For the text-containing cell, return its midpoint in (X, Y) coordinate format. 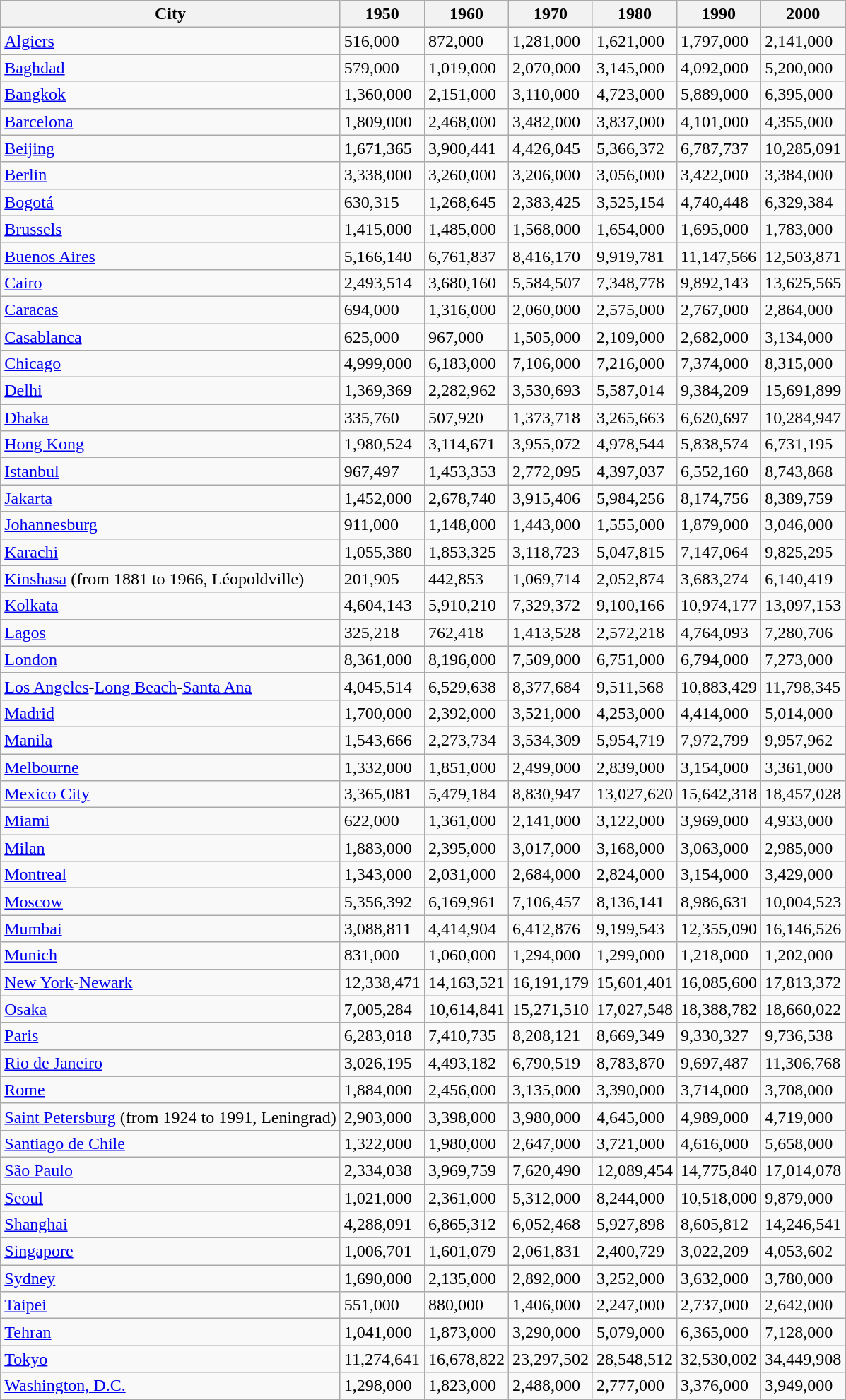
7,509,000 (550, 659)
6,052,468 (550, 1225)
8,196,000 (466, 659)
4,764,093 (719, 633)
3,290,000 (550, 1332)
2,985,000 (803, 848)
Singapore (171, 1252)
1960 (466, 14)
4,978,544 (635, 445)
3,530,693 (550, 391)
3,022,209 (719, 1252)
5,889,000 (719, 95)
6,329,384 (803, 202)
1,360,000 (382, 95)
2,642,000 (803, 1305)
13,097,153 (803, 606)
3,056,000 (635, 175)
2,151,000 (466, 95)
3,206,000 (550, 175)
831,000 (382, 955)
6,365,000 (719, 1332)
8,136,141 (635, 902)
15,601,401 (635, 982)
1,601,079 (466, 1252)
16,085,600 (719, 982)
911,000 (382, 525)
1,218,000 (719, 955)
9,879,000 (803, 1198)
2,361,000 (466, 1198)
1,654,000 (635, 229)
1,373,718 (550, 418)
Barcelona (171, 122)
3,338,000 (382, 175)
Bogotá (171, 202)
7,410,735 (466, 1036)
1,019,000 (466, 68)
8,377,684 (550, 686)
7,273,000 (803, 659)
9,736,538 (803, 1036)
1,298,000 (382, 1386)
1,873,000 (466, 1332)
5,014,000 (803, 713)
Kinshasa (from 1881 to 1966, Léopoldville) (171, 579)
1,700,000 (382, 713)
16,146,526 (803, 929)
10,004,523 (803, 902)
Mexico City (171, 794)
1,452,000 (382, 498)
9,825,295 (803, 552)
1,406,000 (550, 1305)
2,772,095 (550, 471)
4,053,602 (803, 1252)
7,374,000 (719, 364)
15,271,510 (550, 1009)
1,555,000 (635, 525)
7,128,000 (803, 1332)
5,366,372 (635, 148)
Jakarta (171, 498)
1,202,000 (803, 955)
Casablanca (171, 337)
Shanghai (171, 1225)
4,723,000 (635, 95)
3,118,723 (550, 552)
6,731,195 (803, 445)
5,479,184 (466, 794)
3,521,000 (550, 713)
Seoul (171, 1198)
3,260,000 (466, 175)
1,021,000 (382, 1198)
9,511,568 (635, 686)
3,955,072 (550, 445)
1990 (719, 14)
5,584,507 (550, 283)
18,457,028 (803, 794)
Hong Kong (171, 445)
1,055,380 (382, 552)
1,543,666 (382, 740)
13,027,620 (635, 794)
1,851,000 (466, 767)
14,775,840 (719, 1170)
Lagos (171, 633)
10,614,841 (466, 1009)
3,534,309 (550, 740)
5,047,815 (635, 552)
Munich (171, 955)
2,864,000 (803, 310)
967,497 (382, 471)
Melbourne (171, 767)
3,632,000 (719, 1278)
3,265,663 (635, 418)
10,285,091 (803, 148)
2,383,425 (550, 202)
3,145,000 (635, 68)
12,355,090 (719, 929)
2,061,831 (550, 1252)
5,079,000 (635, 1332)
Santiago de Chile (171, 1143)
9,697,487 (719, 1063)
4,288,091 (382, 1225)
6,412,876 (550, 929)
London (171, 659)
1,281,000 (550, 41)
Tehran (171, 1332)
14,246,541 (803, 1225)
3,837,000 (635, 122)
18,660,022 (803, 1009)
3,122,000 (635, 821)
Tokyo (171, 1359)
6,283,018 (382, 1036)
1,006,701 (382, 1252)
579,000 (382, 68)
2,499,000 (550, 767)
2,737,000 (719, 1305)
762,418 (466, 633)
Osaka (171, 1009)
3,525,154 (635, 202)
Johannesburg (171, 525)
2,247,000 (635, 1305)
6,183,000 (466, 364)
2,488,000 (550, 1386)
Miami (171, 821)
Los Angeles-Long Beach-Santa Ana (171, 686)
3,422,000 (719, 175)
1,980,000 (466, 1143)
1,879,000 (719, 525)
3,134,000 (803, 337)
2,273,734 (466, 740)
1,783,000 (803, 229)
Kolkata (171, 606)
3,026,195 (382, 1063)
15,642,318 (719, 794)
1980 (635, 14)
1,980,524 (382, 445)
Buenos Aires (171, 256)
2,572,218 (635, 633)
13,625,565 (803, 283)
4,101,000 (719, 122)
1,294,000 (550, 955)
2,903,000 (382, 1117)
Berlin (171, 175)
967,000 (466, 337)
201,905 (382, 579)
2,575,000 (635, 310)
Montreal (171, 875)
7,106,000 (550, 364)
4,604,143 (382, 606)
Mumbai (171, 929)
551,000 (382, 1305)
1,332,000 (382, 767)
12,089,454 (635, 1170)
1,505,000 (550, 337)
2,682,000 (719, 337)
3,680,160 (466, 283)
3,969,000 (719, 821)
4,397,037 (635, 471)
9,100,166 (635, 606)
Brussels (171, 229)
5,166,140 (382, 256)
625,000 (382, 337)
1,322,000 (382, 1143)
Caracas (171, 310)
3,017,000 (550, 848)
2,400,729 (635, 1252)
1,485,000 (466, 229)
10,284,947 (803, 418)
6,787,737 (719, 148)
1950 (382, 14)
3,482,000 (550, 122)
Madrid (171, 713)
8,830,947 (550, 794)
4,355,000 (803, 122)
1,069,714 (550, 579)
4,253,000 (635, 713)
Washington, D.C. (171, 1386)
2,070,000 (550, 68)
9,919,781 (635, 256)
1,671,365 (382, 148)
Saint Petersburg (from 1924 to 1991, Leningrad) (171, 1117)
7,005,284 (382, 1009)
8,174,756 (719, 498)
16,678,822 (466, 1359)
1,809,000 (382, 122)
6,529,638 (466, 686)
1,148,000 (466, 525)
Bangkok (171, 95)
442,853 (466, 579)
3,252,000 (635, 1278)
Rome (171, 1090)
1,415,000 (382, 229)
1,443,000 (550, 525)
6,140,419 (803, 579)
1970 (550, 14)
2,767,000 (719, 310)
4,414,000 (719, 713)
City (171, 14)
2,684,000 (550, 875)
3,114,671 (466, 445)
6,761,837 (466, 256)
2,493,514 (382, 283)
8,743,868 (803, 471)
6,552,160 (719, 471)
16,191,179 (550, 982)
622,000 (382, 821)
3,915,406 (550, 498)
3,361,000 (803, 767)
5,984,256 (635, 498)
3,135,000 (550, 1090)
4,092,000 (719, 68)
3,429,000 (803, 875)
3,980,000 (550, 1117)
325,218 (382, 633)
Karachi (171, 552)
5,312,000 (550, 1198)
872,000 (466, 41)
8,389,759 (803, 498)
1,621,000 (635, 41)
2,060,000 (550, 310)
6,751,000 (635, 659)
2000 (803, 14)
1,268,645 (466, 202)
5,658,000 (803, 1143)
3,046,000 (803, 525)
3,168,000 (635, 848)
34,449,908 (803, 1359)
8,244,000 (635, 1198)
12,338,471 (382, 982)
2,777,000 (635, 1386)
4,719,000 (803, 1117)
3,390,000 (635, 1090)
7,329,372 (550, 606)
2,456,000 (466, 1090)
1,690,000 (382, 1278)
507,920 (466, 418)
3,969,759 (466, 1170)
São Paulo (171, 1170)
32,530,002 (719, 1359)
2,109,000 (635, 337)
11,274,641 (382, 1359)
10,518,000 (719, 1198)
1,369,369 (382, 391)
2,392,000 (466, 713)
4,493,182 (466, 1063)
12,503,871 (803, 256)
5,927,898 (635, 1225)
11,306,768 (803, 1063)
17,813,372 (803, 982)
4,989,000 (719, 1117)
3,900,441 (466, 148)
9,199,543 (635, 929)
7,280,706 (803, 633)
Beijing (171, 148)
2,052,874 (635, 579)
8,783,870 (635, 1063)
3,088,811 (382, 929)
1,823,000 (466, 1386)
1,453,353 (466, 471)
5,587,014 (635, 391)
New York-Newark (171, 982)
1,316,000 (466, 310)
2,334,038 (382, 1170)
Delhi (171, 391)
7,972,799 (719, 740)
2,892,000 (550, 1278)
7,106,457 (550, 902)
Paris (171, 1036)
516,000 (382, 41)
3,398,000 (466, 1117)
28,548,512 (635, 1359)
1,060,000 (466, 955)
3,780,000 (803, 1278)
9,384,209 (719, 391)
4,999,000 (382, 364)
6,794,000 (719, 659)
3,708,000 (803, 1090)
880,000 (466, 1305)
Istanbul (171, 471)
6,395,000 (803, 95)
1,361,000 (466, 821)
9,957,962 (803, 740)
Chicago (171, 364)
Rio de Janeiro (171, 1063)
Cairo (171, 283)
1,413,528 (550, 633)
8,986,631 (719, 902)
4,933,000 (803, 821)
17,027,548 (635, 1009)
8,416,170 (550, 256)
3,365,081 (382, 794)
4,616,000 (719, 1143)
8,605,812 (719, 1225)
1,797,000 (719, 41)
4,740,448 (719, 202)
7,216,000 (635, 364)
2,839,000 (635, 767)
1,343,000 (382, 875)
Sydney (171, 1278)
Moscow (171, 902)
3,683,274 (719, 579)
5,356,392 (382, 902)
7,147,064 (719, 552)
6,790,519 (550, 1063)
2,468,000 (466, 122)
694,000 (382, 310)
6,865,312 (466, 1225)
2,282,962 (466, 391)
2,395,000 (466, 848)
1,568,000 (550, 229)
14,163,521 (466, 982)
8,361,000 (382, 659)
630,315 (382, 202)
1,299,000 (635, 955)
1,884,000 (382, 1090)
3,110,000 (550, 95)
8,669,349 (635, 1036)
Taipei (171, 1305)
6,169,961 (466, 902)
5,910,210 (466, 606)
3,721,000 (635, 1143)
1,041,000 (382, 1332)
5,200,000 (803, 68)
Milan (171, 848)
4,426,045 (550, 148)
3,384,000 (803, 175)
1,883,000 (382, 848)
9,330,327 (719, 1036)
1,853,325 (466, 552)
335,760 (382, 418)
2,135,000 (466, 1278)
Dhaka (171, 418)
4,645,000 (635, 1117)
2,647,000 (550, 1143)
4,414,904 (466, 929)
6,620,697 (719, 418)
11,147,566 (719, 256)
Manila (171, 740)
10,883,429 (719, 686)
18,388,782 (719, 1009)
9,892,143 (719, 283)
2,031,000 (466, 875)
8,208,121 (550, 1036)
15,691,899 (803, 391)
3,949,000 (803, 1386)
Algiers (171, 41)
5,954,719 (635, 740)
23,297,502 (550, 1359)
17,014,078 (803, 1170)
3,376,000 (719, 1386)
11,798,345 (803, 686)
4,045,514 (382, 686)
2,678,740 (466, 498)
8,315,000 (803, 364)
1,695,000 (719, 229)
10,974,177 (719, 606)
3,714,000 (719, 1090)
3,063,000 (719, 848)
Baghdad (171, 68)
7,620,490 (550, 1170)
7,348,778 (635, 283)
2,824,000 (635, 875)
5,838,574 (719, 445)
